Return the [X, Y] coordinate for the center point of the cell that contains the specified text.  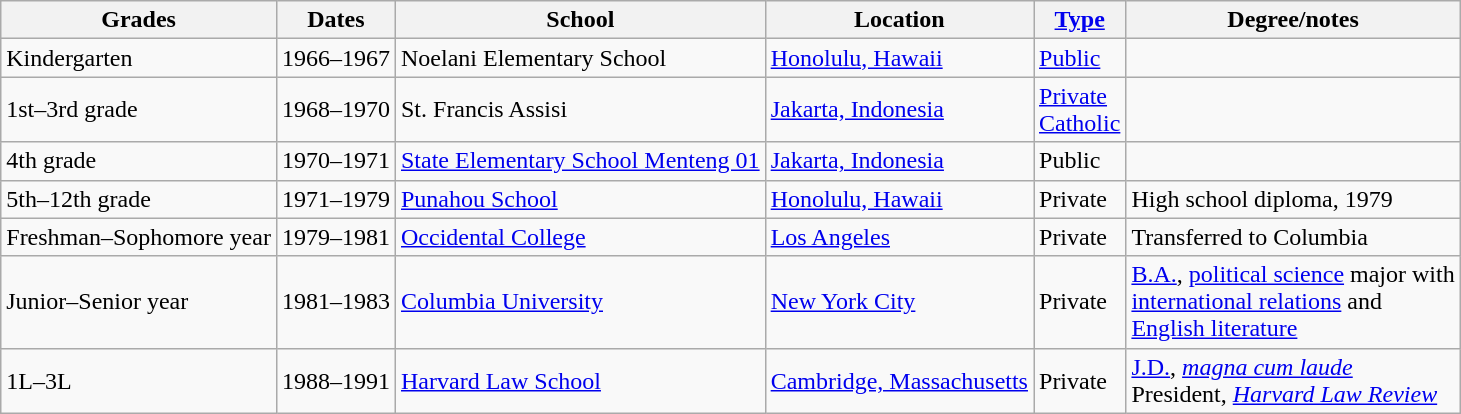
Dates [336, 20]
Columbia University [580, 302]
Grades [139, 20]
Punahou School [580, 199]
High school diploma, 1979 [1293, 199]
Harvard Law School [580, 380]
J.D., magna cum laude President, Harvard Law Review [1293, 380]
Los Angeles [899, 237]
1979–1981 [336, 237]
Occidental College [580, 237]
4th grade [139, 161]
PrivateCatholic [1080, 110]
Cambridge, Massachusetts [899, 380]
B.A., political science major with international relations and English literature [1293, 302]
1981–1983 [336, 302]
Location [899, 20]
Kindergarten [139, 58]
New York City [899, 302]
Freshman–Sophomore year [139, 237]
Degree/notes [1293, 20]
1L–3L [139, 380]
Type [1080, 20]
State Elementary School Menteng 01 [580, 161]
Noelani Elementary School [580, 58]
Junior–Senior year [139, 302]
1988–1991 [336, 380]
1970–1971 [336, 161]
1966–1967 [336, 58]
Transferred to Columbia [1293, 237]
1968–1970 [336, 110]
School [580, 20]
1971–1979 [336, 199]
1st–3rd grade [139, 110]
St. Francis Assisi [580, 110]
5th–12th grade [139, 199]
